For the text-containing cell, return its midpoint in [X, Y] coordinate format. 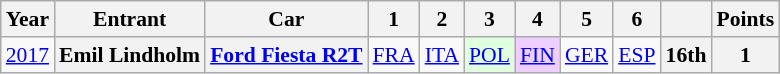
4 [538, 19]
Ford Fiesta R2T [286, 55]
Car [286, 19]
Emil Lindholm [130, 55]
5 [586, 19]
2 [442, 19]
FIN [538, 55]
ESP [636, 55]
POL [490, 55]
6 [636, 19]
3 [490, 19]
GER [586, 55]
ITA [442, 55]
Year [28, 19]
16th [686, 55]
Points [745, 19]
Entrant [130, 19]
2017 [28, 55]
FRA [394, 55]
